Locate the cell with the specified text and output its (x, y) center coordinate. 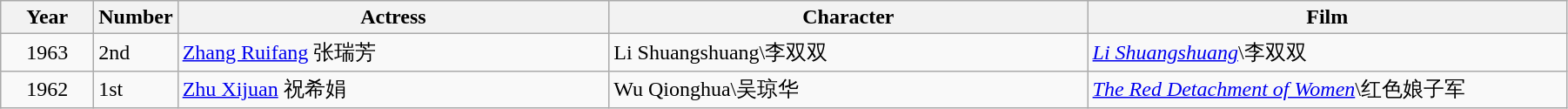
1962 (47, 89)
The Red Detachment of Women\红色娘子军 (1327, 89)
1st (136, 89)
Actress (393, 17)
2nd (136, 52)
Film (1327, 17)
Year (47, 17)
1963 (47, 52)
Zhang Ruifang 张瑞芳 (393, 52)
Wu Qionghua\吴琼华 (848, 89)
Number (136, 17)
Zhu Xijuan 祝希娟 (393, 89)
Character (848, 17)
